Pinpoint the cell where the given text exists, returning its (X, Y) midpoint coordinate. 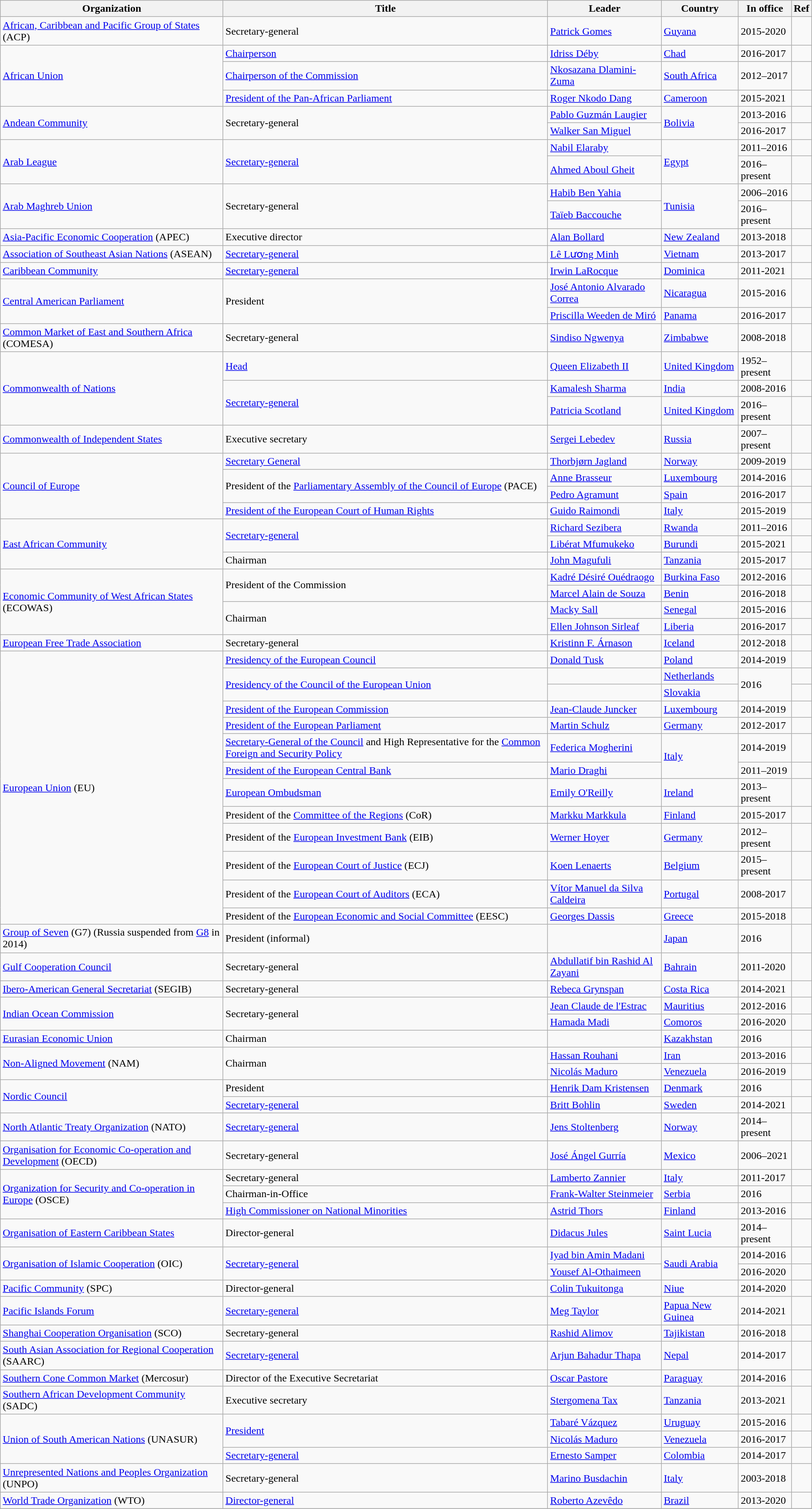
2006–2021 (765, 1155)
Kamalesh Sharma (605, 388)
Unrepresented Nations and Peoples Organization (UNPO) (112, 1478)
World Trade Organization (WTO) (112, 1500)
Eurasian Economic Union (112, 1038)
2013–present (765, 793)
2009-2019 (765, 462)
Georges Dassis (605, 916)
Title (385, 9)
Shanghai Cooperation Organisation (SCO) (112, 1333)
Bolivia (700, 123)
Alan Bollard (605, 237)
Brazil (700, 1500)
Ellen Johnson Sirleaf (605, 626)
Denmark (700, 1088)
Gulf Cooperation Council (112, 966)
Asia-Pacific Economic Cooperation (APEC) (112, 237)
Jean Claude de l'Estrac (605, 1005)
Britt Bohlin (605, 1105)
Werner Hoyer (605, 837)
Pablo Guzmán Laugier (605, 115)
Organisation of Eastern Caribbean States (112, 1233)
Emily O'Reilly (605, 793)
New Zealand (700, 237)
2012-2018 (765, 643)
Walker San Miguel (605, 131)
Organization (112, 9)
Didacus Jules (605, 1233)
Spain (700, 494)
Habib Ben Yahia (605, 192)
Benin (700, 593)
Donald Tusk (605, 659)
Macky Sall (605, 610)
Yousef Al-Othaimeen (605, 1272)
Ibero-American General Secretariat (SEGIB) (112, 989)
Astrid Thors (605, 1211)
President of the Committee of the Regions (CoR) (385, 815)
2012-2017 (765, 726)
Ernesto Samper (605, 1456)
Panama (700, 315)
2015-2019 (765, 511)
Serbia (700, 1194)
Patricia Scotland (605, 410)
Markku Markkula (605, 815)
Mauritius (700, 1005)
Tunisia (700, 206)
John Magufuli (605, 560)
Economic Community of West African States (ECOWAS) (112, 602)
Chairperson of the Commission (385, 75)
Presidency of the European Council (385, 659)
President of the European Central Bank (385, 770)
High Commissioner on National Minorities (385, 1211)
Portugal (700, 894)
1952–present (765, 366)
2013-2020 (765, 1500)
Frank-Walter Steinmeier (605, 1194)
2012–2017 (765, 75)
Queen Elizabeth II (605, 366)
Organisation for Economic Co-operation and Development (OECD) (112, 1155)
President of the European Court of Auditors (ECA) (385, 894)
Paraguay (700, 1378)
2015–present (765, 866)
Zimbabwe (700, 337)
Indian Ocean Commission (112, 1014)
Thorbjørn Jagland (605, 462)
Pedro Agramunt (605, 494)
Caribbean Community (112, 271)
President of the European Investment Bank (EIB) (385, 837)
Marino Busdachin (605, 1478)
Guyana (700, 31)
Kristinn F. Árnason (605, 643)
2015-2018 (765, 916)
Saint Lucia (700, 1233)
Irwin LaRocque (605, 271)
Group of Seven (G7) (Russia suspended from G8 in 2014) (112, 939)
2014-2020 (765, 1288)
Pacific Community (SPC) (112, 1288)
Sweden (700, 1105)
Marcel Alain de Souza (605, 593)
2008-2016 (765, 388)
2015-2020 (765, 31)
Chairperson (385, 53)
President of the Pan-African Parliament (385, 98)
Union of South American Nations (UNASUR) (112, 1439)
2011–2019 (765, 770)
Vietnam (700, 254)
Rebeca Grynspan (605, 989)
Leader (605, 9)
2008-2017 (765, 894)
Egypt (700, 161)
European Ombudsman (385, 793)
Martin Schulz (605, 726)
Patrick Gomes (605, 31)
Oscar Pastore (605, 1378)
Chairman-in-Office (385, 1194)
Papua New Guinea (700, 1311)
Council of Europe (112, 486)
Pacific Islands Forum (112, 1311)
Burkina Faso (700, 577)
2007–present (765, 439)
Abdullatif bin Rashid Al Zayani (605, 966)
2006–2016 (765, 192)
President (informal) (385, 939)
Director of the Executive Secretariat (385, 1378)
Belgium (700, 866)
Iran (700, 1055)
India (700, 388)
Guido Raimondi (605, 511)
Ref (802, 9)
Russia (700, 439)
Stergomena Tax (605, 1400)
Nkosazana Dlamini-Zuma (605, 75)
Secretary-General of the Council and High Representative for the Common Foreign and Security Policy (385, 748)
Mexico (700, 1155)
Andean Community (112, 123)
Vítor Manuel da Silva Caldeira (605, 894)
President of the Parliamentary Assembly of the Council of Europe (PACE) (385, 486)
Greece (700, 916)
Arab Maghreb Union (112, 206)
Mario Draghi (605, 770)
Burundi (700, 544)
Lamberto Zannier (605, 1178)
Niue (700, 1288)
President of the European Parliament (385, 726)
Bahrain (700, 966)
Netherlands (700, 676)
2011-2021 (765, 271)
African, Caribbean and Pacific Group of States (ACP) (112, 31)
Uruguay (700, 1423)
Kazakhstan (700, 1038)
Jean-Claude Juncker (605, 709)
Central American Parliament (112, 301)
Meg Taylor (605, 1311)
Arab League (112, 161)
Sergei Lebedev (605, 439)
Head (385, 366)
President of the Commission (385, 585)
Nicaragua (700, 293)
Anne Brasseur (605, 478)
Ahmed Aboul Gheit (605, 170)
President of the European Economic and Social Committee (EESC) (385, 916)
Association of Southeast Asian Nations (ASEAN) (112, 254)
Presidency of the Council of the European Union (385, 684)
2016-2019 (765, 1072)
Slovakia (700, 692)
Southern Cone Common Market (Mercosur) (112, 1378)
Dominica (700, 271)
President of the European Court of Justice (ECJ) (385, 866)
Arjun Bahadur Thapa (605, 1355)
European Free Trade Association (112, 643)
Rwanda (700, 527)
2013-2018 (765, 237)
José Antonio Alvarado Correa (605, 293)
South Africa (700, 75)
2013-2017 (765, 254)
President of the European Commission (385, 709)
Roberto Azevêdo (605, 1500)
North Atlantic Treaty Organization (NATO) (112, 1127)
East African Community (112, 544)
Organisation of Islamic Cooperation (OIC) (112, 1264)
Iyad bin Amin Madani (605, 1255)
African Union (112, 75)
José Ángel Gurría (605, 1155)
Chad (700, 53)
Japan (700, 939)
Organization for Security and Co-operation in Europe (OSCE) (112, 1194)
Ireland (700, 793)
2011-2020 (765, 966)
South Asian Association for Regional Cooperation (SAARC) (112, 1355)
Koen Lenaerts (605, 866)
Executive director (385, 237)
2013-2021 (765, 1400)
Colombia (700, 1456)
Iceland (700, 643)
2003-2018 (765, 1478)
Comoros (700, 1022)
Lê Lương Minh (605, 254)
Saudi Arabia (700, 1264)
Kadré Désiré Ouédraogo (605, 577)
Nabil Elaraby (605, 147)
Commonwealth of Independent States (112, 439)
Rashid Alimov (605, 1333)
Federica Mogherini (605, 748)
Common Market of East and Southern Africa (COMESA) (112, 337)
Southern African Development Community (SADC) (112, 1400)
Sindiso Ngwenya (605, 337)
Priscilla Weeden de Miró (605, 315)
2011-2017 (765, 1178)
Henrik Dam Kristensen (605, 1088)
Roger Nkodo Dang (605, 98)
2012–present (765, 837)
Liberia (700, 626)
Poland (700, 659)
Costa Rica (700, 989)
President of the European Court of Human Rights (385, 511)
Country (700, 9)
European Union (EU) (112, 788)
Commonwealth of Nations (112, 388)
Nepal (700, 1355)
Idriss Déby (605, 53)
Tabaré Vázquez (605, 1423)
Non-Aligned Movement (NAM) (112, 1064)
In office (765, 9)
Colin Tukuitonga (605, 1288)
Richard Sezibera (605, 527)
Nordic Council (112, 1097)
Cameroon (700, 98)
Hamada Madi (605, 1022)
Libérat Mfumukeko (605, 544)
Secretary General (385, 462)
Senegal (700, 610)
Taïeb Baccouche (605, 214)
Tajikistan (700, 1333)
Hassan Rouhani (605, 1055)
2008-2018 (765, 337)
Jens Stoltenberg (605, 1127)
